Find where the given text appears and provide that cell's center as (X, Y) coordinate. 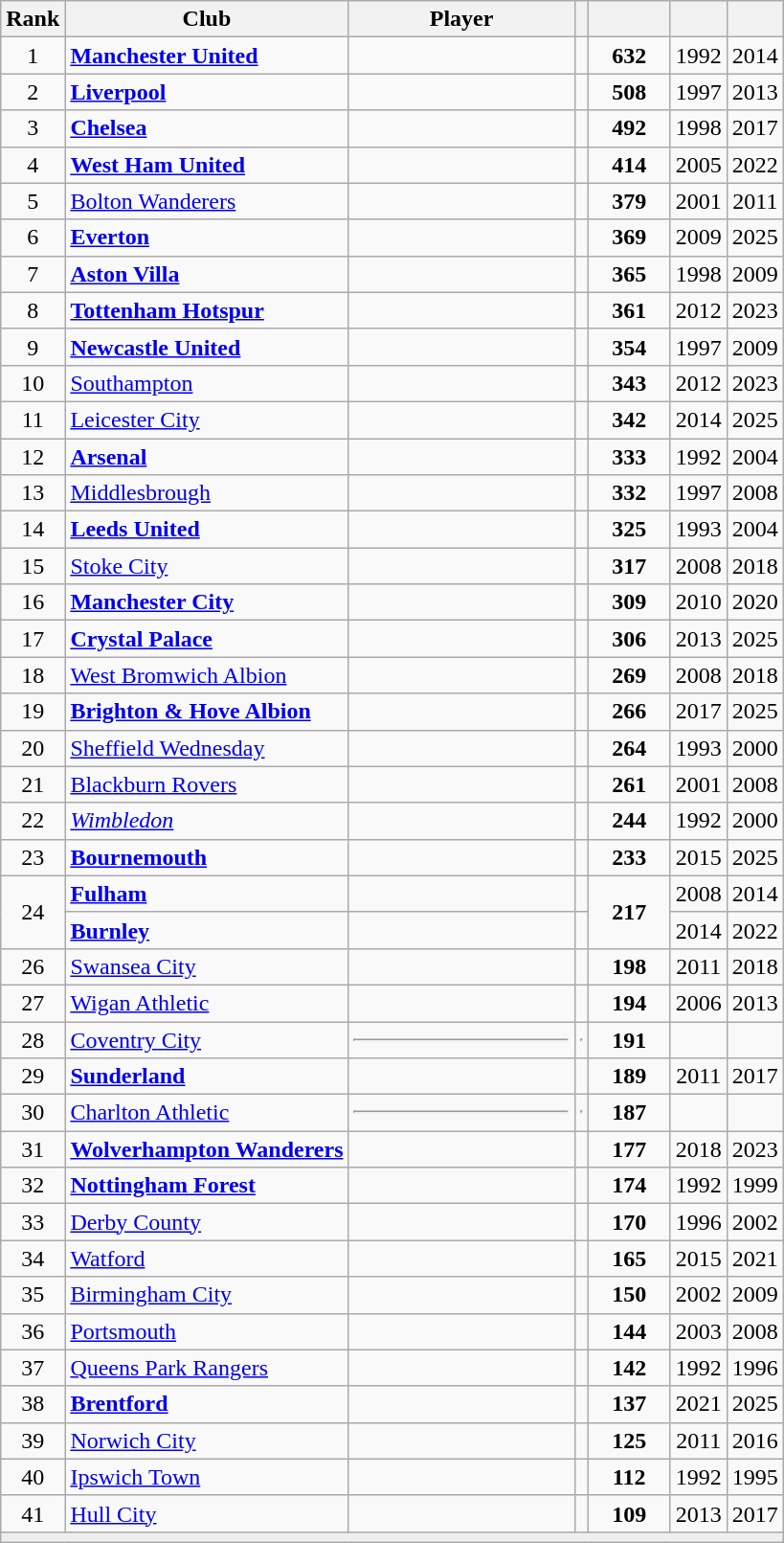
29 (33, 1077)
Middlesbrough (207, 493)
Manchester City (207, 602)
Sheffield Wednesday (207, 748)
20 (33, 748)
198 (629, 966)
Queens Park Rangers (207, 1368)
Bournemouth (207, 857)
Wolverhampton Wanderers (207, 1149)
1995 (754, 1477)
244 (629, 821)
194 (629, 1003)
2 (33, 92)
31 (33, 1149)
2005 (699, 165)
Tottenham Hotspur (207, 310)
309 (629, 602)
Everton (207, 238)
13 (33, 493)
Watford (207, 1259)
Newcastle United (207, 347)
28 (33, 1039)
165 (629, 1259)
5 (33, 201)
Aston Villa (207, 274)
Leeds United (207, 530)
Wimbledon (207, 821)
632 (629, 56)
Stoke City (207, 566)
379 (629, 201)
35 (33, 1295)
269 (629, 675)
365 (629, 274)
266 (629, 712)
22 (33, 821)
Southampton (207, 383)
6 (33, 238)
354 (629, 347)
261 (629, 784)
12 (33, 457)
Ipswich Town (207, 1477)
264 (629, 748)
325 (629, 530)
217 (629, 912)
Player (461, 19)
10 (33, 383)
West Ham United (207, 165)
Brentford (207, 1404)
40 (33, 1477)
170 (629, 1222)
Burnley (207, 930)
9 (33, 347)
414 (629, 165)
142 (629, 1368)
23 (33, 857)
Nottingham Forest (207, 1186)
317 (629, 566)
West Bromwich Albion (207, 675)
Brighton & Hove Albion (207, 712)
14 (33, 530)
Bolton Wanderers (207, 201)
18 (33, 675)
Derby County (207, 1222)
30 (33, 1113)
Leicester City (207, 420)
26 (33, 966)
Rank (33, 19)
8 (33, 310)
7 (33, 274)
Liverpool (207, 92)
1999 (754, 1186)
125 (629, 1441)
21 (33, 784)
2010 (699, 602)
Arsenal (207, 457)
Chelsea (207, 128)
177 (629, 1149)
2020 (754, 602)
187 (629, 1113)
Fulham (207, 894)
233 (629, 857)
174 (629, 1186)
492 (629, 128)
306 (629, 639)
Hull City (207, 1513)
2003 (699, 1331)
189 (629, 1077)
Club (207, 19)
15 (33, 566)
343 (629, 383)
32 (33, 1186)
Portsmouth (207, 1331)
Coventry City (207, 1039)
109 (629, 1513)
1 (33, 56)
Crystal Palace (207, 639)
34 (33, 1259)
Sunderland (207, 1077)
332 (629, 493)
508 (629, 92)
37 (33, 1368)
11 (33, 420)
27 (33, 1003)
369 (629, 238)
2016 (754, 1441)
150 (629, 1295)
342 (629, 420)
137 (629, 1404)
333 (629, 457)
33 (33, 1222)
39 (33, 1441)
191 (629, 1039)
144 (629, 1331)
38 (33, 1404)
Manchester United (207, 56)
17 (33, 639)
41 (33, 1513)
16 (33, 602)
Birmingham City (207, 1295)
24 (33, 912)
112 (629, 1477)
Wigan Athletic (207, 1003)
Norwich City (207, 1441)
36 (33, 1331)
2006 (699, 1003)
Blackburn Rovers (207, 784)
361 (629, 310)
Charlton Athletic (207, 1113)
Swansea City (207, 966)
3 (33, 128)
19 (33, 712)
4 (33, 165)
